Provide the [x, y] coordinate of the cell's center where the given text is located.  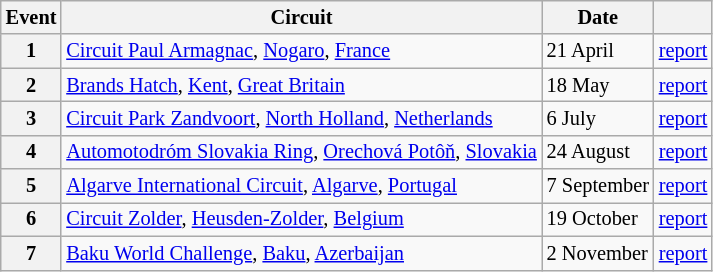
1 [32, 51]
7 September [598, 186]
Circuit Zolder, Heusden-Zolder, Belgium [301, 219]
Circuit Park Zandvoort, North Holland, Netherlands [301, 118]
21 April [598, 51]
2 [32, 85]
Baku World Challenge, Baku, Azerbaijan [301, 253]
19 October [598, 219]
18 May [598, 85]
3 [32, 118]
Circuit [301, 17]
6 July [598, 118]
Event [32, 17]
7 [32, 253]
24 August [598, 152]
5 [32, 186]
Algarve International Circuit, Algarve, Portugal [301, 186]
6 [32, 219]
Circuit Paul Armagnac, Nogaro, France [301, 51]
Automotodróm Slovakia Ring, Orechová Potôň, Slovakia [301, 152]
2 November [598, 253]
Brands Hatch, Kent, Great Britain [301, 85]
Date [598, 17]
4 [32, 152]
